Determine the (X, Y) coordinate at the center of the cell enclosing the given text.  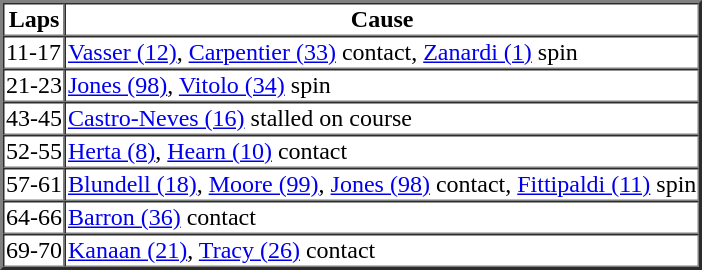
Cause (382, 20)
Herta (8), Hearn (10) contact (382, 152)
Castro-Neves (16) stalled on course (382, 118)
21-23 (34, 86)
64-66 (34, 218)
Blundell (18), Moore (99), Jones (98) contact, Fittipaldi (11) spin (382, 184)
52-55 (34, 152)
11-17 (34, 52)
Barron (36) contact (382, 218)
57-61 (34, 184)
Jones (98), Vitolo (34) spin (382, 86)
43-45 (34, 118)
Laps (34, 20)
Vasser (12), Carpentier (33) contact, Zanardi (1) spin (382, 52)
Kanaan (21), Tracy (26) contact (382, 250)
69-70 (34, 250)
